Capture the cell that displays the provided text and extract its [x, y] central coordinate. 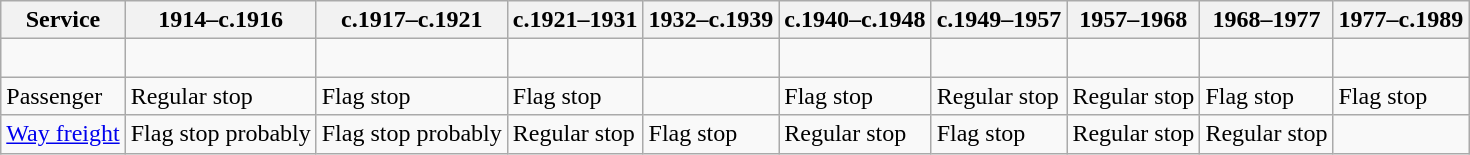
c.1949–1957 [999, 20]
c.1917–c.1921 [412, 20]
1914–c.1916 [220, 20]
c.1940–c.1948 [855, 20]
c.1921–1931 [575, 20]
Way freight [63, 134]
1968–1977 [1266, 20]
Service [63, 20]
Passenger [63, 96]
1957–1968 [1134, 20]
1932–c.1939 [711, 20]
1977–c.1989 [1401, 20]
